From the cell containing the given text, extract its center point as [X, Y] coordinate. 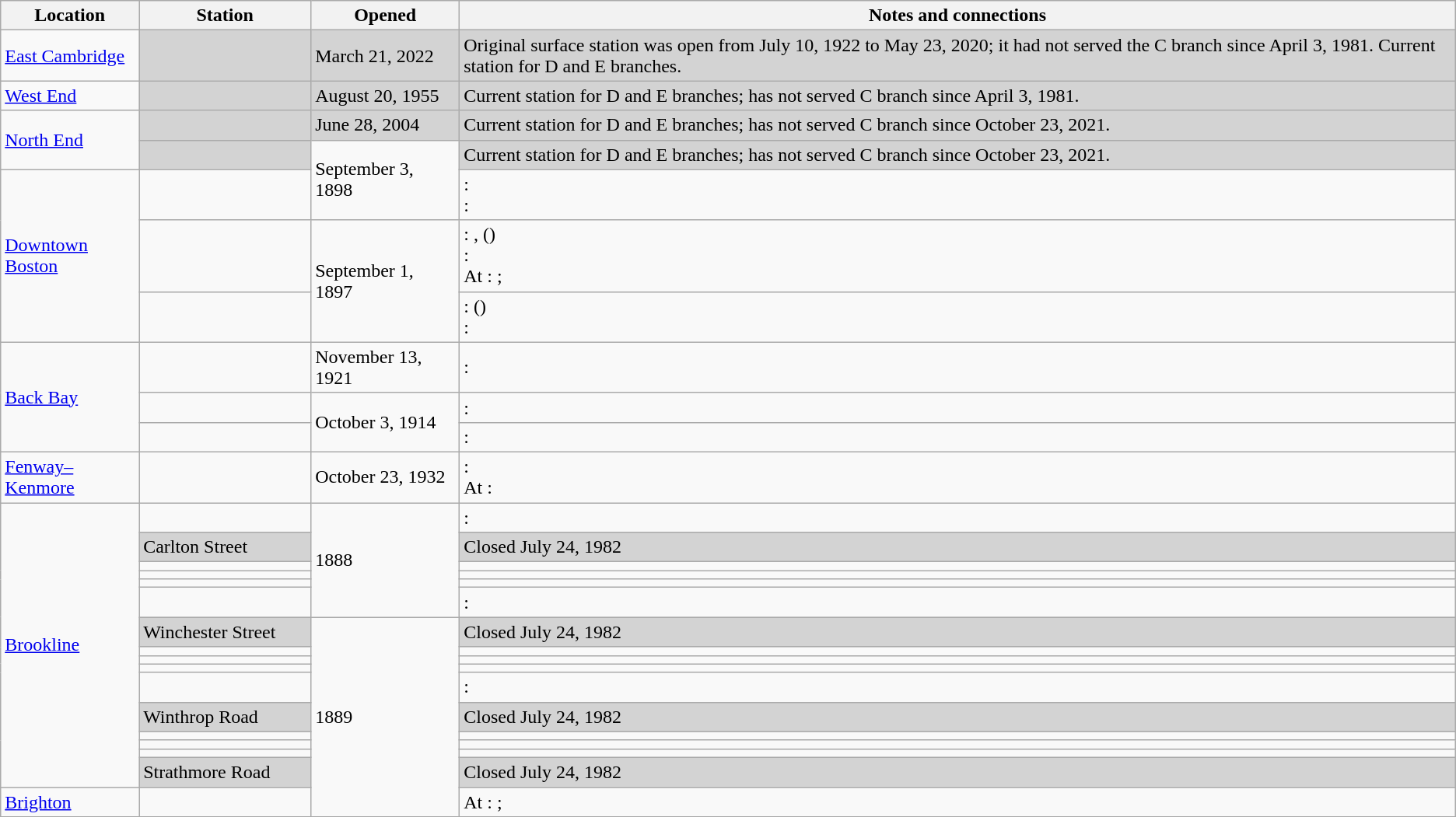
West End [70, 96]
September 3, 1898 [386, 180]
: : [958, 194]
: , (): At : ; [958, 256]
: (): [958, 317]
Strathmore Road [226, 772]
Brighton [70, 801]
Winthrop Road [226, 717]
Winchester Street [226, 632]
September 1, 1897 [386, 281]
Downtown Boston [70, 256]
October 23, 1932 [386, 477]
Current station for D and E branches; has not served C branch since April 3, 1981. [958, 96]
: At : [958, 477]
At : ; [958, 801]
East Cambridge [70, 56]
Brookline [70, 644]
Back Bay [70, 396]
1889 [386, 717]
Fenway–Kenmore [70, 477]
Carlton Street [226, 547]
Location [70, 16]
November 13, 1921 [386, 367]
Opened [386, 16]
March 21, 2022 [386, 56]
October 3, 1914 [386, 422]
August 20, 1955 [386, 96]
North End [70, 140]
Station [226, 16]
June 28, 2004 [386, 125]
Notes and connections [958, 16]
1888 [386, 560]
